For the text-containing cell, return its midpoint in [X, Y] coordinate format. 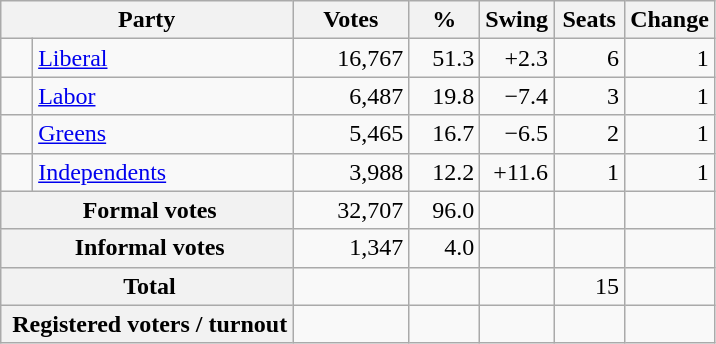
3 [590, 96]
Change [670, 20]
Labor [163, 96]
Liberal [163, 58]
2 [590, 134]
Formal votes [147, 210]
6 [590, 58]
6,487 [351, 96]
19.8 [444, 96]
Party [147, 20]
Independents [163, 172]
+2.3 [517, 58]
12.2 [444, 172]
Votes [351, 20]
Greens [163, 134]
% [444, 20]
Total [147, 286]
51.3 [444, 58]
5,465 [351, 134]
Registered voters / turnout [147, 324]
3,988 [351, 172]
32,707 [351, 210]
4.0 [444, 248]
Swing [517, 20]
16.7 [444, 134]
16,767 [351, 58]
Informal votes [147, 248]
+11.6 [517, 172]
15 [590, 286]
1,347 [351, 248]
Seats [590, 20]
−7.4 [517, 96]
−6.5 [517, 134]
96.0 [444, 210]
